From the cell containing the given text, extract its center point as (x, y) coordinate. 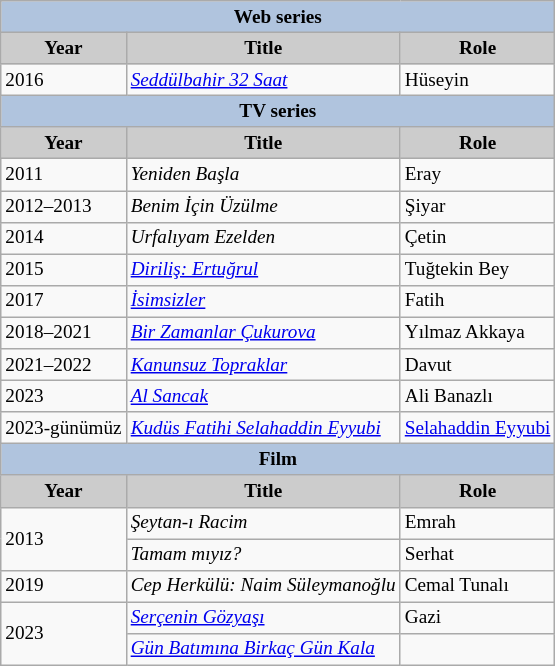
Şeytan-ı Racim (263, 523)
İsimsizler (263, 301)
2019 (64, 586)
Emrah (478, 523)
Eray (478, 175)
Ali Banazlı (478, 396)
Gazi (478, 618)
2011 (64, 175)
Kudüs Fatihi Selahaddin Eyyubi (263, 428)
Davut (478, 365)
Selahaddin Eyyubi (478, 428)
Yeniden Başla (263, 175)
2014 (64, 238)
Tamam mıyız? (263, 554)
2021–2022 (64, 365)
Çetin (478, 238)
Gün Batımına Birkaç Gün Kala (263, 649)
Al Sancak (263, 396)
Fatih (478, 301)
Bir Zamanlar Çukurova (263, 333)
Film (278, 460)
Yılmaz Akkaya (478, 333)
Şiyar (478, 206)
Tuğtekin Bey (478, 270)
Diriliş: Ertuğrul (263, 270)
2018–2021 (64, 333)
Cemal Tunalı (478, 586)
2016 (64, 80)
Web series (278, 17)
Benim İçin Üzülme (263, 206)
2017 (64, 301)
Seddülbahir 32 Saat (263, 80)
2013 (64, 538)
Cep Herkülü: Naim Süleymanoğlu (263, 586)
Hüseyin (478, 80)
TV series (278, 111)
2023-günümüz (64, 428)
2012–2013 (64, 206)
Kanunsuz Topraklar (263, 365)
Serçenin Gözyaşı (263, 618)
2015 (64, 270)
Serhat (478, 554)
Urfalıyam Ezelden (263, 238)
